For the text-containing cell, return its midpoint in (x, y) coordinate format. 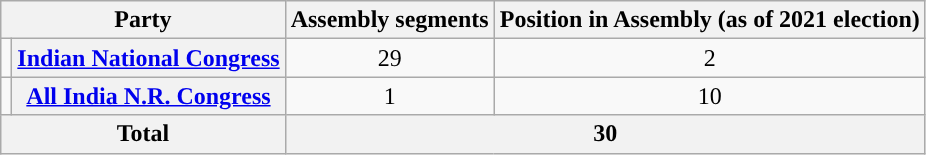
Position in Assembly (as of 2021 election) (710, 20)
2 (710, 58)
All India N.R. Congress (148, 96)
1 (390, 96)
Total (143, 134)
30 (605, 134)
29 (390, 58)
Indian National Congress (148, 58)
Party (143, 20)
Assembly segments (390, 20)
10 (710, 96)
